Return [X, Y] of the center of cell containing provided text 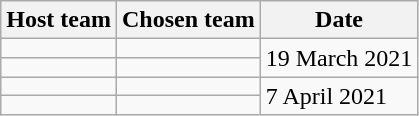
19 March 2021 [339, 58]
Date [339, 20]
7 April 2021 [339, 96]
Host team [59, 20]
Chosen team [188, 20]
